Output the (x, y) coordinate of the center of the cell containing the given text.  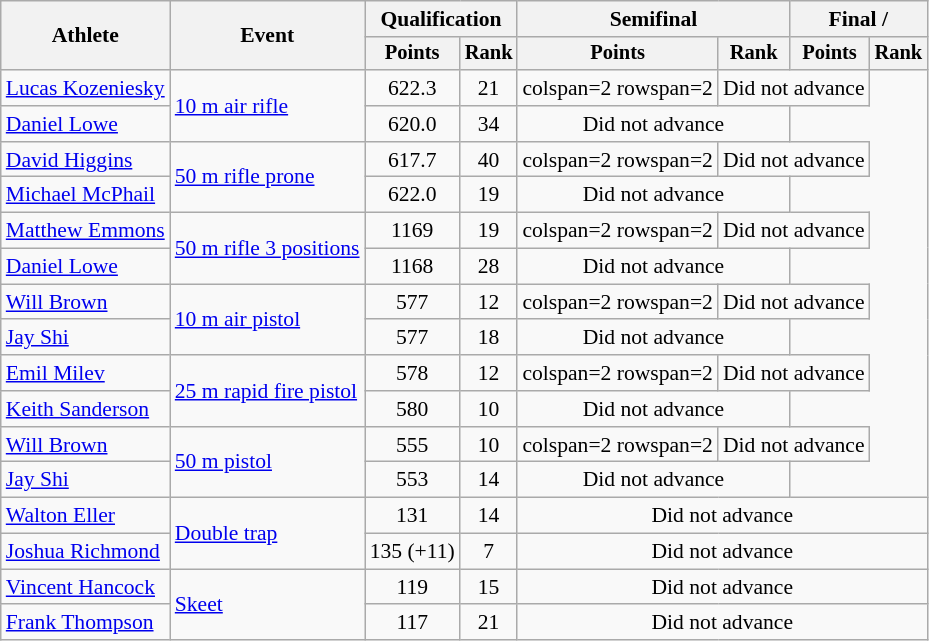
Athlete (86, 36)
25 m rapid fire pistol (268, 390)
580 (412, 409)
7 (489, 552)
David Higgins (86, 160)
50 m rifle prone (268, 178)
622.0 (412, 195)
622.3 (412, 88)
617.7 (412, 160)
Joshua Richmond (86, 552)
Walton Eller (86, 516)
Matthew Emmons (86, 231)
50 m rifle 3 positions (268, 248)
Michael McPhail (86, 195)
Vincent Hancock (86, 587)
135 (+11) (412, 552)
131 (412, 516)
10 m air rifle (268, 106)
Double trap (268, 534)
Keith Sanderson (86, 409)
555 (412, 445)
119 (412, 587)
1168 (412, 267)
620.0 (412, 124)
578 (412, 373)
Emil Milev (86, 373)
50 m pistol (268, 462)
Event (268, 36)
15 (489, 587)
Skeet (268, 604)
Final / (858, 19)
1169 (412, 231)
34 (489, 124)
117 (412, 623)
28 (489, 267)
18 (489, 338)
Lucas Kozeniesky (86, 88)
Qualification (442, 19)
10 m air pistol (268, 320)
Semifinal (653, 19)
40 (489, 160)
Frank Thompson (86, 623)
553 (412, 480)
